Identify which cell holds the provided text, then report its (x, y) central coordinate. 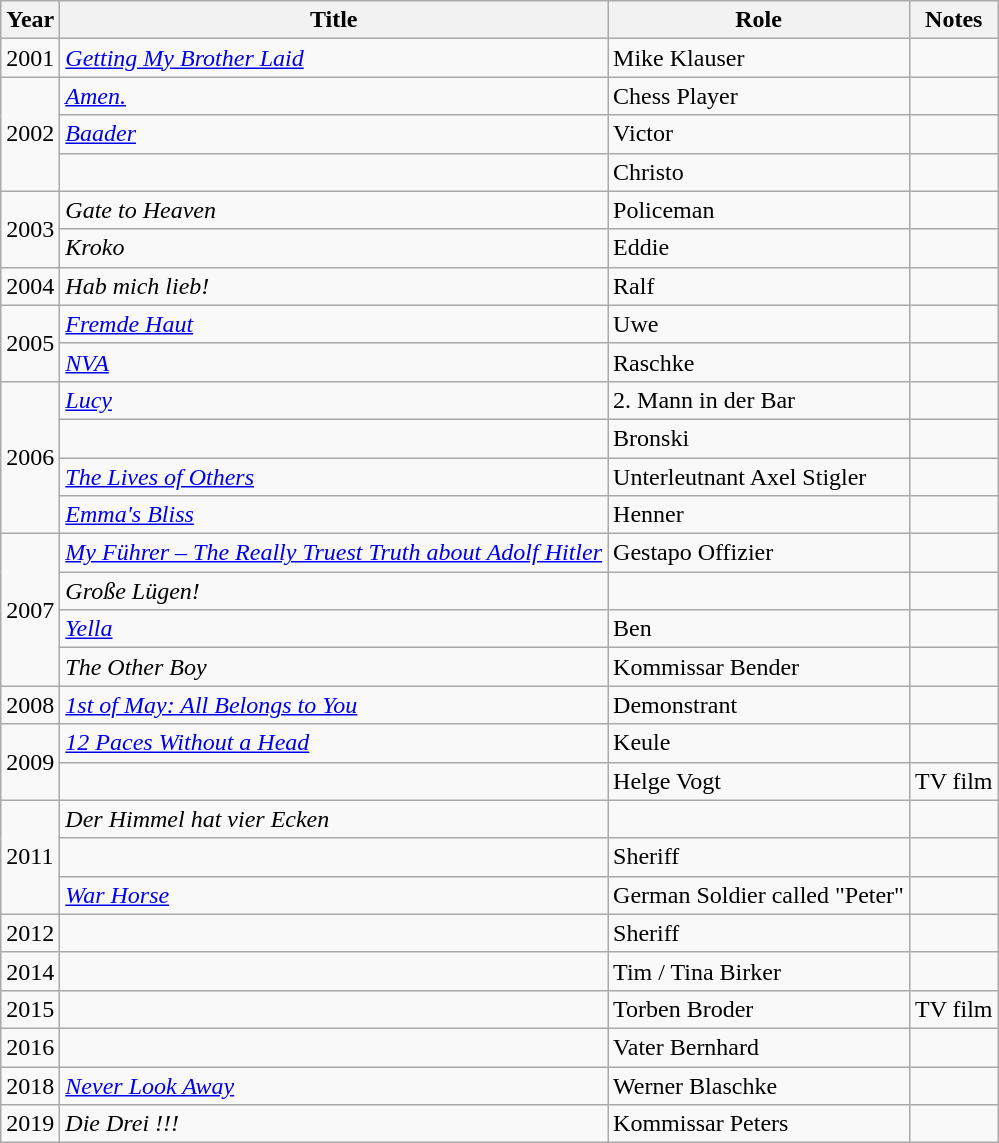
Never Look Away (334, 1085)
Helge Vogt (759, 781)
Ben (759, 629)
Amen. (334, 96)
Bronski (759, 438)
German Soldier called "Peter" (759, 895)
2018 (30, 1085)
2006 (30, 457)
2. Mann in der Bar (759, 400)
Year (30, 20)
Eddie (759, 248)
Unterleutnant Axel Stigler (759, 477)
2002 (30, 134)
NVA (334, 362)
2014 (30, 971)
Hab mich lieb! (334, 286)
2005 (30, 343)
Lucy (334, 400)
Emma's Bliss (334, 515)
2008 (30, 705)
My Führer – The Really Truest Truth about Adolf Hitler (334, 553)
The Lives of Others (334, 477)
2003 (30, 229)
Policeman (759, 210)
Torben Broder (759, 1009)
Tim / Tina Birker (759, 971)
Chess Player (759, 96)
The Other Boy (334, 667)
2007 (30, 610)
2004 (30, 286)
Christo (759, 172)
2015 (30, 1009)
Große Lügen! (334, 591)
2012 (30, 933)
Gestapo Offizier (759, 553)
Title (334, 20)
2001 (30, 58)
2011 (30, 857)
Henner (759, 515)
2009 (30, 762)
Kommissar Bender (759, 667)
Demonstrant (759, 705)
Keule (759, 743)
2016 (30, 1047)
Kommissar Peters (759, 1124)
Yella (334, 629)
Victor (759, 134)
Gate to Heaven (334, 210)
Role (759, 20)
Kroko (334, 248)
Ralf (759, 286)
Uwe (759, 324)
12 Paces Without a Head (334, 743)
Notes (954, 20)
2019 (30, 1124)
Vater Bernhard (759, 1047)
1st of May: All Belongs to You (334, 705)
War Horse (334, 895)
Mike Klauser (759, 58)
Fremde Haut (334, 324)
Getting My Brother Laid (334, 58)
Raschke (759, 362)
Werner Blaschke (759, 1085)
Die Drei !!! (334, 1124)
Baader (334, 134)
Der Himmel hat vier Ecken (334, 819)
